Determine the [x, y] coordinate at the center of the cell enclosing the given text.  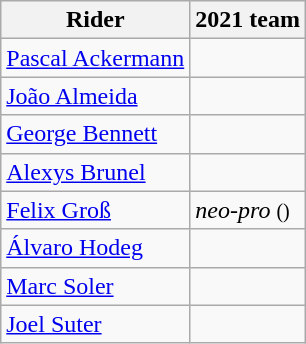
Joel Suter [96, 324]
Alexys Brunel [96, 172]
Álvaro Hodeg [96, 248]
João Almeida [96, 96]
2021 team [248, 20]
Rider [96, 20]
George Bennett [96, 134]
Felix Groß [96, 210]
neo-pro () [248, 210]
Pascal Ackermann [96, 58]
Marc Soler [96, 286]
